From the cell containing the given text, extract its center point as (x, y) coordinate. 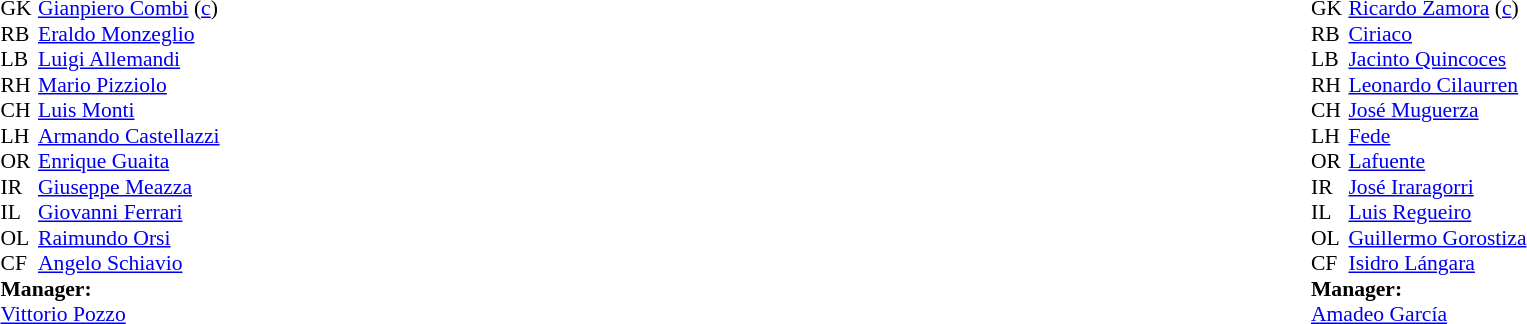
Fede (1437, 136)
Jacinto Quincoces (1437, 59)
Ciriaco (1437, 34)
Armando Castellazzi (129, 136)
Luis Regueiro (1437, 213)
Giuseppe Meazza (129, 187)
Isidro Lángara (1437, 263)
José Muguerza (1437, 111)
Luigi Allemandi (129, 59)
Mario Pizziolo (129, 85)
Eraldo Monzeglio (129, 34)
Guillermo Gorostiza (1437, 238)
Leonardo Cilaurren (1437, 85)
Giovanni Ferrari (129, 213)
Raimundo Orsi (129, 238)
José Iraragorri (1437, 187)
Lafuente (1437, 161)
Angelo Schiavio (129, 263)
Enrique Guaita (129, 161)
Luis Monti (129, 111)
